Scan for the cell matching the given text and deliver its [x, y] coordinate at center. 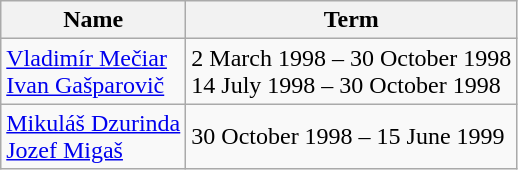
2 March 1998 – 30 October 199814 July 1998 – 30 October 1998 [352, 72]
Mikuláš DzurindaJozef Migaš [94, 136]
Vladimír MečiarIvan Gašparovič [94, 72]
Name [94, 20]
30 October 1998 – 15 June 1999 [352, 136]
Term [352, 20]
